Provide the (x, y) coordinate of the cell's center where the given text is located.  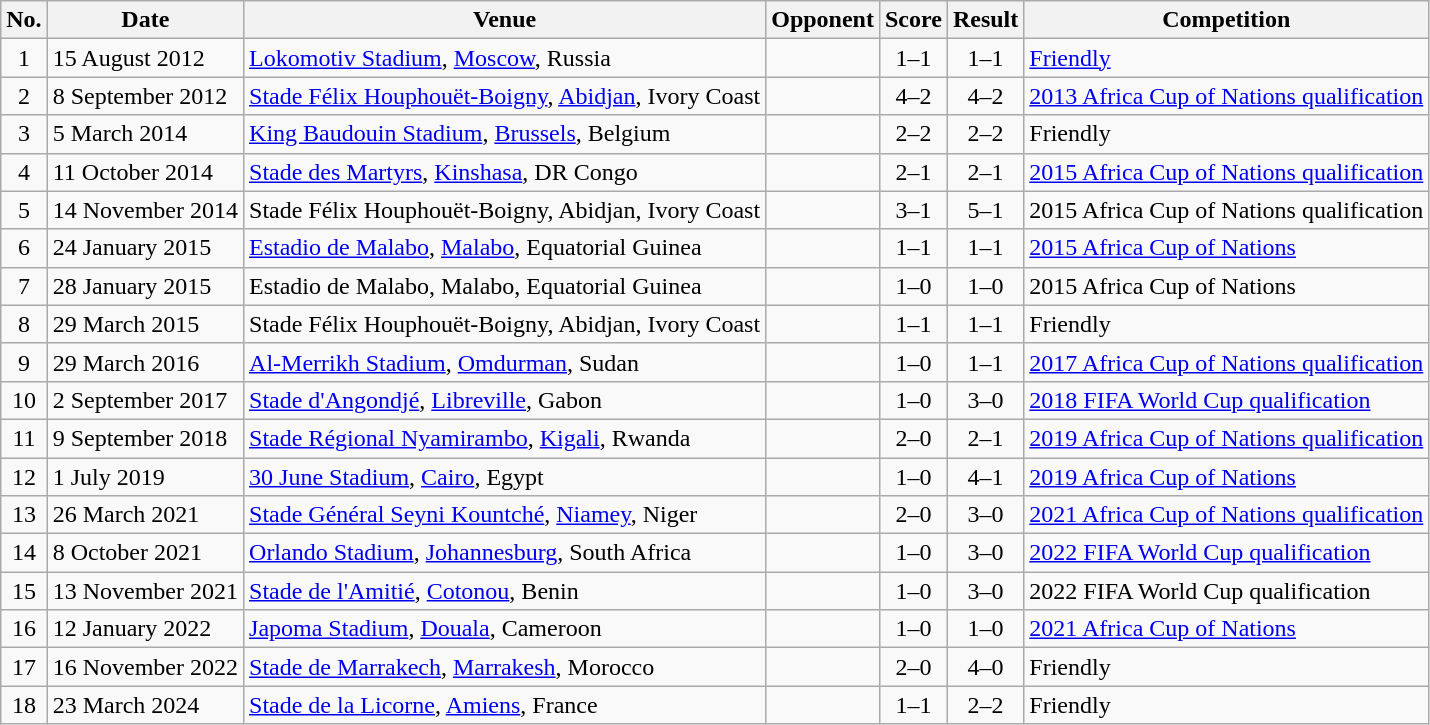
2017 Africa Cup of Nations qualification (1226, 362)
2019 Africa Cup of Nations (1226, 477)
15 (24, 591)
13 (24, 515)
14 (24, 553)
Stade de l'Amitié, Cotonou, Benin (505, 591)
9 (24, 362)
Result (985, 20)
Date (145, 20)
1 July 2019 (145, 477)
5 March 2014 (145, 134)
4 (24, 172)
4–0 (985, 667)
Stade de Marrakech, Marrakesh, Morocco (505, 667)
12 (24, 477)
5 (24, 210)
Score (913, 20)
12 January 2022 (145, 629)
8 (24, 324)
No. (24, 20)
9 September 2018 (145, 438)
23 March 2024 (145, 705)
6 (24, 248)
16 (24, 629)
28 January 2015 (145, 286)
11 October 2014 (145, 172)
2018 FIFA World Cup qualification (1226, 400)
Opponent (823, 20)
5–1 (985, 210)
29 March 2016 (145, 362)
18 (24, 705)
King Baudouin Stadium, Brussels, Belgium (505, 134)
15 August 2012 (145, 58)
24 January 2015 (145, 248)
Stade Général Seyni Kountché, Niamey, Niger (505, 515)
11 (24, 438)
Stade des Martyrs, Kinshasa, DR Congo (505, 172)
13 November 2021 (145, 591)
26 March 2021 (145, 515)
14 November 2014 (145, 210)
Al-Merrikh Stadium, Omdurman, Sudan (505, 362)
2019 Africa Cup of Nations qualification (1226, 438)
Lokomotiv Stadium, Moscow, Russia (505, 58)
2013 Africa Cup of Nations qualification (1226, 96)
Competition (1226, 20)
Japoma Stadium, Douala, Cameroon (505, 629)
30 June Stadium, Cairo, Egypt (505, 477)
8 October 2021 (145, 553)
7 (24, 286)
10 (24, 400)
Stade Régional Nyamirambo, Kigali, Rwanda (505, 438)
Venue (505, 20)
4–1 (985, 477)
Stade d'Angondjé, Libreville, Gabon (505, 400)
3 (24, 134)
16 November 2022 (145, 667)
2021 Africa Cup of Nations qualification (1226, 515)
2021 Africa Cup of Nations (1226, 629)
2 (24, 96)
29 March 2015 (145, 324)
2 September 2017 (145, 400)
3–1 (913, 210)
Stade de la Licorne, Amiens, France (505, 705)
1 (24, 58)
Orlando Stadium, Johannesburg, South Africa (505, 553)
8 September 2012 (145, 96)
17 (24, 667)
